Return (X, Y) of the center of cell containing provided text 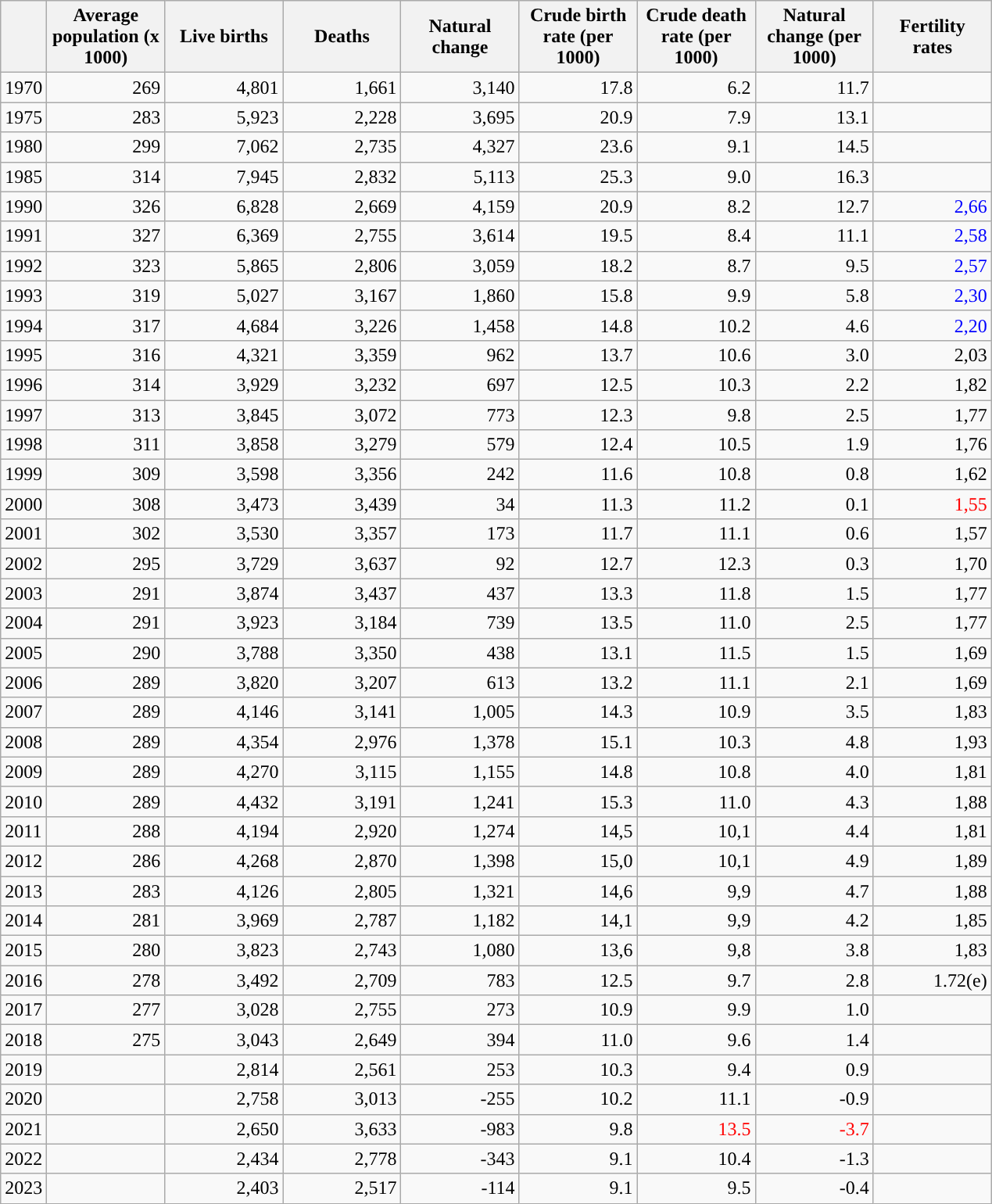
173 (460, 534)
17.8 (578, 88)
3,633 (342, 1129)
1,70 (932, 564)
2,735 (342, 147)
2,870 (342, 861)
4.6 (815, 325)
242 (460, 475)
3,820 (224, 683)
4,270 (224, 772)
1992 (23, 266)
1,005 (460, 712)
11.8 (696, 593)
2,403 (224, 1188)
12.4 (578, 445)
1,321 (460, 890)
3,232 (342, 385)
2014 (23, 921)
4,126 (224, 890)
10.5 (696, 445)
2006 (23, 683)
-255 (460, 1099)
23.6 (578, 147)
2,20 (932, 325)
0.1 (815, 504)
253 (460, 1070)
302 (106, 534)
319 (106, 296)
3,226 (342, 325)
0.6 (815, 534)
14,6 (578, 890)
4.7 (815, 890)
299 (106, 147)
4,354 (224, 742)
327 (106, 236)
0.8 (815, 475)
7,945 (224, 177)
5,027 (224, 296)
15,0 (578, 861)
275 (106, 1040)
Natural change (460, 37)
13.7 (578, 355)
3,141 (342, 712)
308 (106, 504)
3,357 (342, 534)
1,57 (932, 534)
2,709 (342, 980)
1991 (23, 236)
4.8 (815, 742)
1,62 (932, 475)
2,778 (342, 1159)
1994 (23, 325)
290 (106, 653)
1,458 (460, 325)
4,146 (224, 712)
2002 (23, 564)
2,669 (342, 206)
9.0 (696, 177)
4,194 (224, 831)
16.3 (815, 177)
-1.3 (815, 1159)
311 (106, 445)
3,923 (224, 623)
6,828 (224, 206)
3,695 (460, 117)
697 (460, 385)
326 (106, 206)
3,439 (342, 504)
280 (106, 951)
2,805 (342, 890)
3,167 (342, 296)
2011 (23, 831)
92 (460, 564)
309 (106, 475)
3,845 (224, 415)
1,155 (460, 772)
3,072 (342, 415)
269 (106, 88)
783 (460, 980)
4,801 (224, 88)
2,920 (342, 831)
2,832 (342, 177)
14,5 (578, 831)
18.2 (578, 266)
14,1 (578, 921)
14.3 (578, 712)
6,369 (224, 236)
2018 (23, 1040)
2010 (23, 801)
-114 (460, 1188)
1,55 (932, 504)
2015 (23, 951)
8.4 (696, 236)
2.8 (815, 980)
2.1 (815, 683)
288 (106, 831)
317 (106, 325)
5,113 (460, 177)
2012 (23, 861)
11.2 (696, 504)
2,814 (224, 1070)
295 (106, 564)
Average population (x 1000) (106, 37)
3,530 (224, 534)
15.8 (578, 296)
1,89 (932, 861)
7.9 (696, 117)
273 (460, 1010)
0.9 (815, 1070)
13.2 (578, 683)
1985 (23, 177)
1996 (23, 385)
1,378 (460, 742)
2,806 (342, 266)
-0.9 (815, 1099)
2017 (23, 1010)
3,350 (342, 653)
2019 (23, 1070)
3,359 (342, 355)
2020 (23, 1099)
4,684 (224, 325)
3,598 (224, 475)
2,561 (342, 1070)
1,93 (932, 742)
739 (460, 623)
13,6 (578, 951)
2000 (23, 504)
2,66 (932, 206)
-0.4 (815, 1188)
4.3 (815, 801)
1,661 (342, 88)
316 (106, 355)
4,321 (224, 355)
1997 (23, 415)
613 (460, 683)
3.5 (815, 712)
2008 (23, 742)
5.8 (815, 296)
-983 (460, 1129)
10.6 (696, 355)
9.7 (696, 980)
1.0 (815, 1010)
6.2 (696, 88)
1.72(e) (932, 980)
2009 (23, 772)
15.3 (578, 801)
2,649 (342, 1040)
15.1 (578, 742)
2,787 (342, 921)
1995 (23, 355)
8.2 (696, 206)
3,279 (342, 445)
2,30 (932, 296)
14.5 (815, 147)
10.4 (696, 1159)
Deaths (342, 37)
3,929 (224, 385)
7,062 (224, 147)
3,184 (342, 623)
1990 (23, 206)
3,437 (342, 593)
4.0 (815, 772)
5,865 (224, 266)
2.2 (815, 385)
13.3 (578, 593)
8.7 (696, 266)
2,743 (342, 951)
34 (460, 504)
2005 (23, 653)
5,923 (224, 117)
1,274 (460, 831)
3,207 (342, 683)
9,8 (696, 951)
Crude birth rate (per 1000) (578, 37)
3,614 (460, 236)
4,432 (224, 801)
2,03 (932, 355)
2,517 (342, 1188)
25.3 (578, 177)
3,140 (460, 88)
438 (460, 653)
3,028 (224, 1010)
3,492 (224, 980)
3,059 (460, 266)
2016 (23, 980)
2,58 (932, 236)
9.6 (696, 1040)
-343 (460, 1159)
3,969 (224, 921)
2,228 (342, 117)
11.6 (578, 475)
3.8 (815, 951)
1998 (23, 445)
437 (460, 593)
3,874 (224, 593)
1,398 (460, 861)
2004 (23, 623)
1993 (23, 296)
773 (460, 415)
3,013 (342, 1099)
3,043 (224, 1040)
3,356 (342, 475)
3,729 (224, 564)
1970 (23, 88)
3.0 (815, 355)
3,191 (342, 801)
1975 (23, 117)
579 (460, 445)
1,860 (460, 296)
2013 (23, 890)
4.9 (815, 861)
2,434 (224, 1159)
3,823 (224, 951)
1,241 (460, 801)
4.2 (815, 921)
3,858 (224, 445)
323 (106, 266)
2021 (23, 1129)
2,650 (224, 1129)
4.4 (815, 831)
281 (106, 921)
11.3 (578, 504)
1.4 (815, 1040)
2,976 (342, 742)
2003 (23, 593)
2007 (23, 712)
1,080 (460, 951)
Crude death rate (per 1000) (696, 37)
394 (460, 1040)
3,115 (342, 772)
2023 (23, 1188)
1,76 (932, 445)
3,473 (224, 504)
3,788 (224, 653)
1,182 (460, 921)
1.9 (815, 445)
313 (106, 415)
Live births (224, 37)
2022 (23, 1159)
277 (106, 1010)
2001 (23, 534)
4,327 (460, 147)
1,85 (932, 921)
4,268 (224, 861)
1,82 (932, 385)
3,637 (342, 564)
11.5 (696, 653)
4,159 (460, 206)
278 (106, 980)
9.4 (696, 1070)
962 (460, 355)
2,758 (224, 1099)
286 (106, 861)
Fertility rates (932, 37)
1980 (23, 147)
19.5 (578, 236)
-3.7 (815, 1129)
Natural change (per 1000) (815, 37)
2,57 (932, 266)
1999 (23, 475)
0.3 (815, 564)
